Provide the [x, y] coordinate of the cell's center where the given text is located.  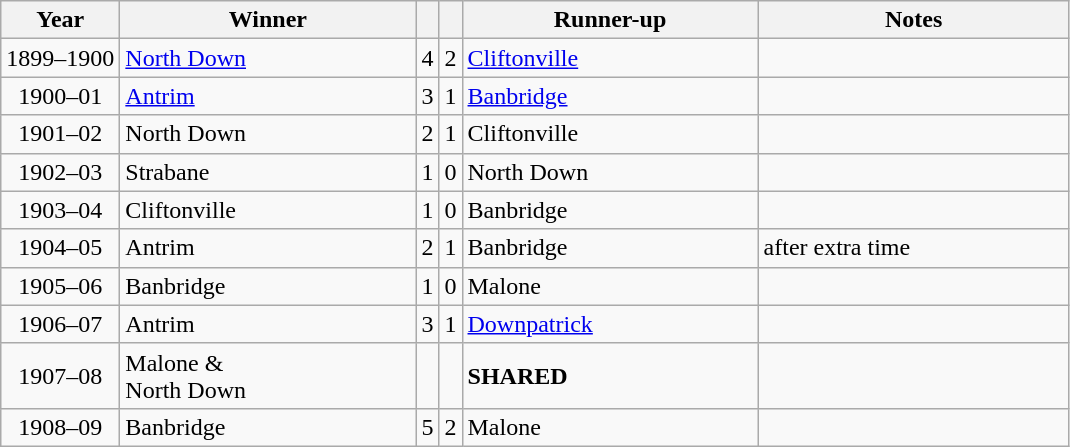
1908–09 [60, 427]
5 [428, 427]
4 [428, 58]
1901–02 [60, 134]
1899–1900 [60, 58]
1906–07 [60, 324]
Malone &North Down [268, 376]
after extra time [914, 248]
Runner-up [610, 20]
Notes [914, 20]
1904–05 [60, 248]
1902–03 [60, 172]
Strabane [268, 172]
Winner [268, 20]
SHARED [610, 376]
1905–06 [60, 286]
Downpatrick [610, 324]
1903–04 [60, 210]
1907–08 [60, 376]
1900–01 [60, 96]
Year [60, 20]
